Search for the cell housing the specified text and yield its (X, Y) center coordinate. 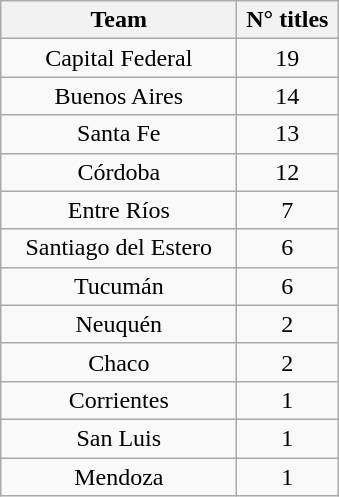
Santa Fe (119, 134)
N° titles (288, 20)
Chaco (119, 362)
Santiago del Estero (119, 248)
Córdoba (119, 172)
Neuquén (119, 324)
Buenos Aires (119, 96)
7 (288, 210)
Mendoza (119, 477)
Team (119, 20)
14 (288, 96)
12 (288, 172)
Tucumán (119, 286)
19 (288, 58)
Entre Ríos (119, 210)
Corrientes (119, 400)
San Luis (119, 438)
Capital Federal (119, 58)
13 (288, 134)
